Identify which cell holds the provided text, then report its [X, Y] central coordinate. 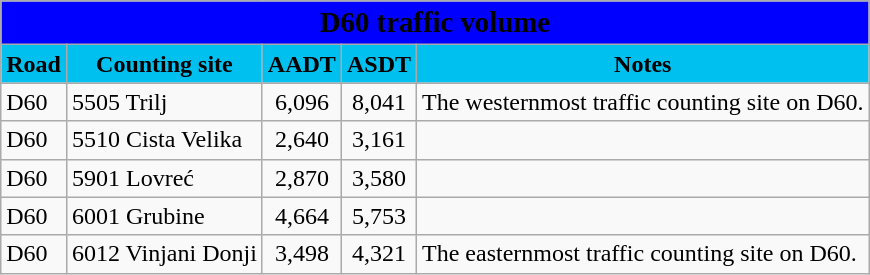
3,580 [378, 178]
The westernmost traffic counting site on D60. [644, 102]
Notes [644, 64]
2,640 [302, 140]
AADT [302, 64]
3,498 [302, 254]
2,870 [302, 178]
Counting site [164, 64]
5,753 [378, 216]
5901 Lovreć [164, 178]
ASDT [378, 64]
6001 Grubine [164, 216]
6012 Vinjani Donji [164, 254]
3,161 [378, 140]
Road [34, 64]
6,096 [302, 102]
The easternmost traffic counting site on D60. [644, 254]
4,321 [378, 254]
D60 traffic volume [435, 23]
5505 Trilj [164, 102]
4,664 [302, 216]
5510 Cista Velika [164, 140]
8,041 [378, 102]
